For the text-containing cell, return its midpoint in [x, y] coordinate format. 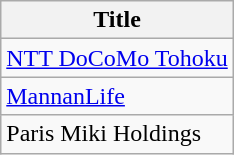
Title [118, 20]
NTT DoCoMo Tohoku [118, 58]
Paris Miki Holdings [118, 134]
MannanLife [118, 96]
